Find where the given text appears and provide that cell's center as (X, Y) coordinate. 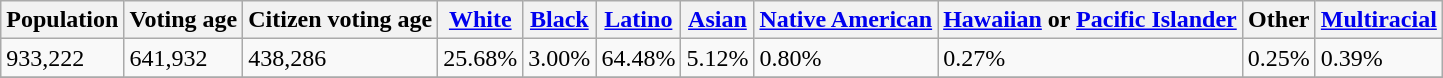
Multiracial (1378, 20)
933,222 (62, 58)
Black (560, 20)
Population (62, 20)
Native American (846, 20)
64.48% (638, 58)
3.00% (560, 58)
0.25% (1278, 58)
Hawaiian or Pacific Islander (1090, 20)
0.80% (846, 58)
5.12% (718, 58)
438,286 (340, 58)
25.68% (480, 58)
Citizen voting age (340, 20)
Other (1278, 20)
White (480, 20)
641,932 (184, 58)
Latino (638, 20)
0.39% (1378, 58)
Asian (718, 20)
0.27% (1090, 58)
Voting age (184, 20)
